Return [X, Y] of the center of cell containing provided text 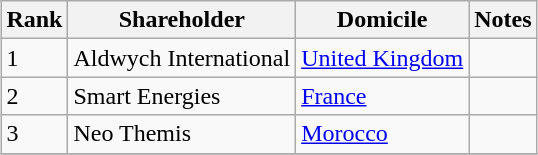
Smart Energies [182, 96]
Aldwych International [182, 58]
Neo Themis [182, 134]
Shareholder [182, 20]
Notes [503, 20]
Domicile [382, 20]
3 [34, 134]
United Kingdom [382, 58]
France [382, 96]
Morocco [382, 134]
Rank [34, 20]
2 [34, 96]
1 [34, 58]
